Output the (x, y) coordinate of the center of the cell containing the given text.  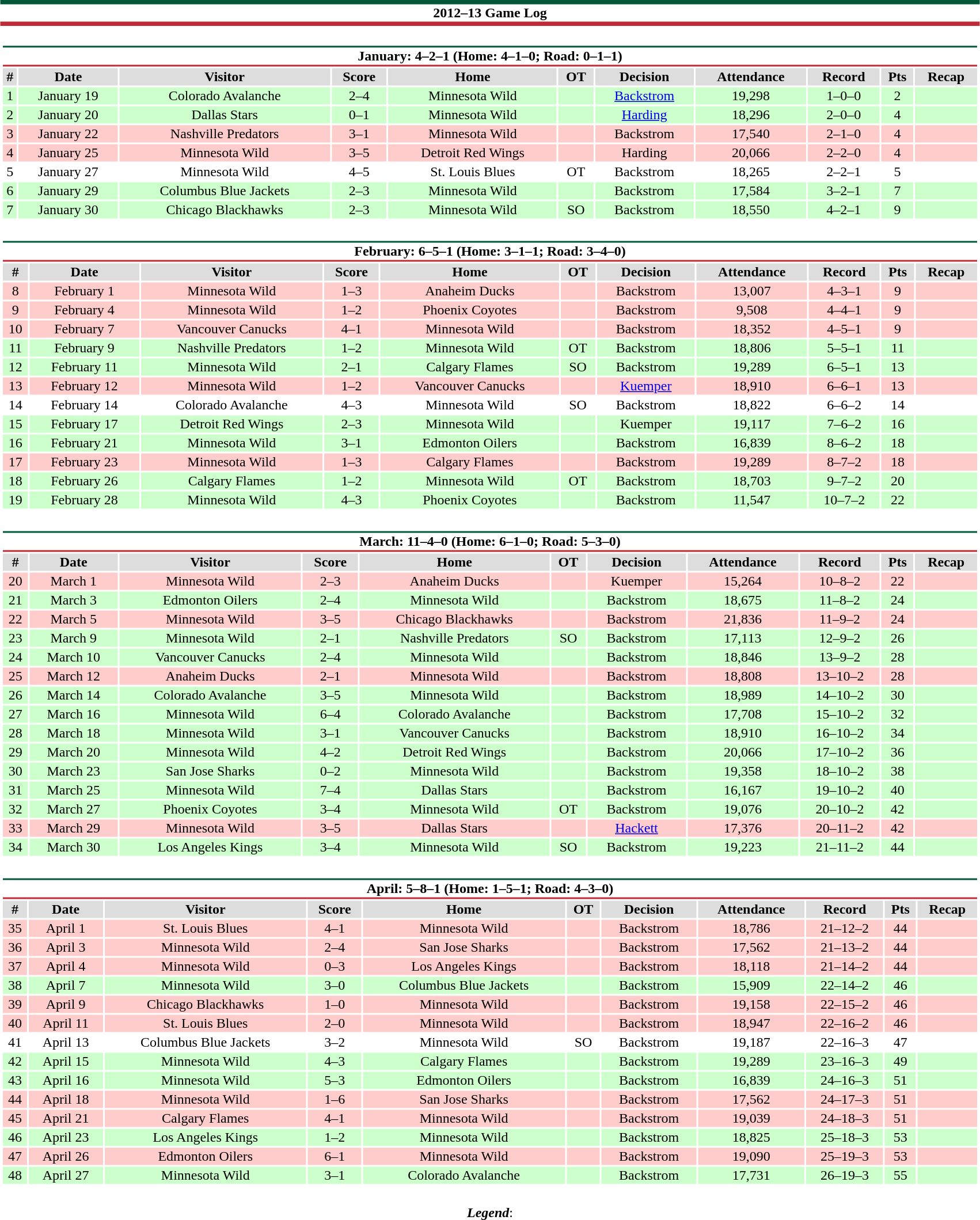
19 (15, 500)
April 21 (66, 1119)
9–7–2 (845, 481)
March 20 (74, 752)
6–6–1 (845, 386)
21,836 (743, 619)
22–16–3 (845, 1043)
24–18–3 (845, 1119)
17,540 (751, 134)
15,909 (751, 985)
18,846 (743, 657)
4–2–1 (844, 210)
March 14 (74, 695)
11,547 (752, 500)
18,703 (752, 481)
17,708 (743, 714)
3–2–1 (844, 191)
April 3 (66, 947)
February 17 (84, 424)
19,298 (751, 96)
8 (15, 291)
22–15–2 (845, 1005)
March 1 (74, 581)
6–5–1 (845, 367)
16–10–2 (840, 733)
17,376 (743, 828)
43 (15, 1081)
15–10–2 (840, 714)
March 9 (74, 638)
February 12 (84, 386)
April 11 (66, 1023)
18,786 (751, 929)
2–0 (335, 1023)
2012–13 Game Log (490, 13)
January 30 (68, 210)
21–14–2 (845, 967)
January 19 (68, 96)
8–6–2 (845, 443)
9,508 (752, 310)
1–6 (335, 1099)
19–10–2 (840, 790)
4–3–1 (845, 291)
3–2 (335, 1043)
1 (10, 96)
10 (15, 329)
5–5–1 (845, 348)
February 21 (84, 443)
21–12–2 (845, 929)
21–11–2 (840, 847)
February 7 (84, 329)
Hackett (637, 828)
March 27 (74, 809)
41 (15, 1043)
2–2–0 (844, 153)
18,825 (751, 1137)
April 26 (66, 1157)
19,076 (743, 809)
April 27 (66, 1175)
January 22 (68, 134)
10–7–2 (845, 500)
3–0 (335, 985)
15,264 (743, 581)
6–1 (335, 1157)
15 (15, 424)
22–14–2 (845, 985)
March 25 (74, 790)
11–9–2 (840, 619)
33 (15, 828)
April 9 (66, 1005)
20–10–2 (840, 809)
7–6–2 (845, 424)
6–6–2 (845, 405)
12–9–2 (840, 638)
January 29 (68, 191)
March 10 (74, 657)
4–2 (331, 752)
25–19–3 (845, 1157)
2–1–0 (844, 134)
17–10–2 (840, 752)
February 26 (84, 481)
April 23 (66, 1137)
25–18–3 (845, 1137)
23 (15, 638)
18,806 (752, 348)
35 (15, 929)
19,358 (743, 771)
18,822 (752, 405)
March 18 (74, 733)
20–11–2 (840, 828)
26–19–3 (845, 1175)
25 (15, 676)
23–16–3 (845, 1061)
12 (15, 367)
January: 4–2–1 (Home: 4–1–0; Road: 0–1–1) (489, 56)
13–10–2 (840, 676)
13,007 (752, 291)
24–16–3 (845, 1081)
January 20 (68, 115)
7–4 (331, 790)
6–4 (331, 714)
2–2–1 (844, 172)
31 (15, 790)
18,675 (743, 601)
April 4 (66, 967)
18,265 (751, 172)
17,731 (751, 1175)
6 (10, 191)
14–10–2 (840, 695)
0–2 (331, 771)
April 7 (66, 985)
March 3 (74, 601)
19,158 (751, 1005)
18,118 (751, 967)
3 (10, 134)
0–1 (359, 115)
April 1 (66, 929)
19,187 (751, 1043)
1–0 (335, 1005)
March 12 (74, 676)
2–0–0 (844, 115)
17,113 (743, 638)
March 5 (74, 619)
March 30 (74, 847)
17 (15, 462)
18,808 (743, 676)
April 18 (66, 1099)
10–8–2 (840, 581)
March 29 (74, 828)
19,090 (751, 1157)
24–17–3 (845, 1099)
4–5–1 (845, 329)
March: 11–4–0 (Home: 6–1–0; Road: 5–3–0) (489, 541)
45 (15, 1119)
February 9 (84, 348)
February 4 (84, 310)
April 15 (66, 1061)
18–10–2 (840, 771)
18,296 (751, 115)
February 1 (84, 291)
27 (15, 714)
April 13 (66, 1043)
4–5 (359, 172)
1–0–0 (844, 96)
April: 5–8–1 (Home: 1–5–1; Road: 4–3–0) (489, 889)
February 14 (84, 405)
February 28 (84, 500)
February 11 (84, 367)
16,167 (743, 790)
18,352 (752, 329)
18,989 (743, 695)
19,039 (751, 1119)
8–7–2 (845, 462)
48 (15, 1175)
13–9–2 (840, 657)
17,584 (751, 191)
0–3 (335, 967)
22–16–2 (845, 1023)
21 (15, 601)
19,223 (743, 847)
18,947 (751, 1023)
18,550 (751, 210)
21–13–2 (845, 947)
11–8–2 (840, 601)
39 (15, 1005)
49 (901, 1061)
January 25 (68, 153)
March 16 (74, 714)
February 23 (84, 462)
March 23 (74, 771)
29 (15, 752)
37 (15, 967)
55 (901, 1175)
January 27 (68, 172)
February: 6–5–1 (Home: 3–1–1; Road: 3–4–0) (489, 251)
5–3 (335, 1081)
19,117 (752, 424)
April 16 (66, 1081)
4–4–1 (845, 310)
